Determine the (X, Y) coordinate at the center of the cell enclosing the given text.  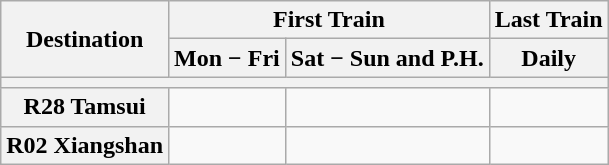
Mon − Fri (228, 58)
Sat − Sun and P.H. (387, 58)
Daily (548, 58)
R28 Tamsui (85, 107)
R02 Xiangshan (85, 145)
Destination (85, 39)
Last Train (548, 20)
First Train (330, 20)
